Scan for the cell matching the given text and deliver its [X, Y] coordinate at center. 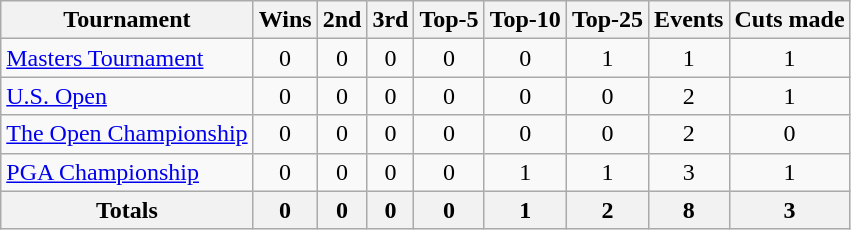
PGA Championship [127, 172]
Top-5 [449, 20]
2nd [342, 20]
Top-25 [607, 20]
Cuts made [790, 20]
Masters Tournament [127, 58]
Totals [127, 210]
Top-10 [525, 20]
Tournament [127, 20]
Wins [285, 20]
U.S. Open [127, 96]
8 [689, 210]
3rd [390, 20]
The Open Championship [127, 134]
Events [689, 20]
